Scan for the cell matching the given text and deliver its (x, y) coordinate at center. 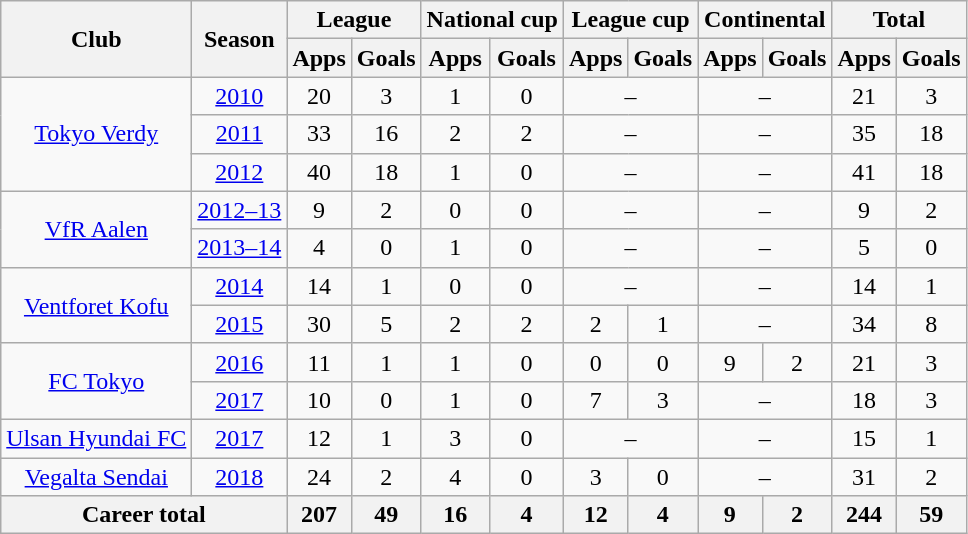
30 (319, 324)
National cup (492, 20)
41 (864, 172)
Ulsan Hyundai FC (96, 438)
Ventforet Kofu (96, 305)
11 (319, 362)
FC Tokyo (96, 381)
244 (864, 515)
59 (931, 515)
2018 (240, 477)
10 (319, 400)
League (354, 20)
Season (240, 39)
207 (319, 515)
Continental (765, 20)
33 (319, 134)
League cup (630, 20)
2012–13 (240, 210)
15 (864, 438)
2012 (240, 172)
Career total (144, 515)
2014 (240, 286)
2011 (240, 134)
20 (319, 96)
Total (899, 20)
24 (319, 477)
2016 (240, 362)
34 (864, 324)
Vegalta Sendai (96, 477)
2013–14 (240, 248)
Tokyo Verdy (96, 134)
40 (319, 172)
VfR Aalen (96, 229)
2010 (240, 96)
8 (931, 324)
Club (96, 39)
2015 (240, 324)
7 (595, 400)
49 (386, 515)
31 (864, 477)
35 (864, 134)
